Scan for the cell matching the given text and deliver its [x, y] coordinate at center. 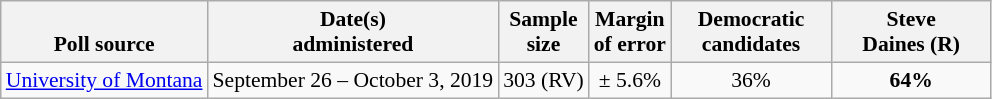
Date(s)administered [354, 32]
36% [751, 80]
Samplesize [544, 32]
64% [911, 80]
University of Montana [104, 80]
Poll source [104, 32]
Democraticcandidates [751, 32]
Marginof error [630, 32]
SteveDaines (R) [911, 32]
± 5.6% [630, 80]
303 (RV) [544, 80]
September 26 – October 3, 2019 [354, 80]
